Provide the [X, Y] coordinate of the cell's center where the given text is located.  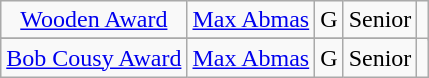
Bob Cousy Award [94, 58]
Wooden Award [94, 20]
